For the text-containing cell, return its midpoint in (X, Y) coordinate format. 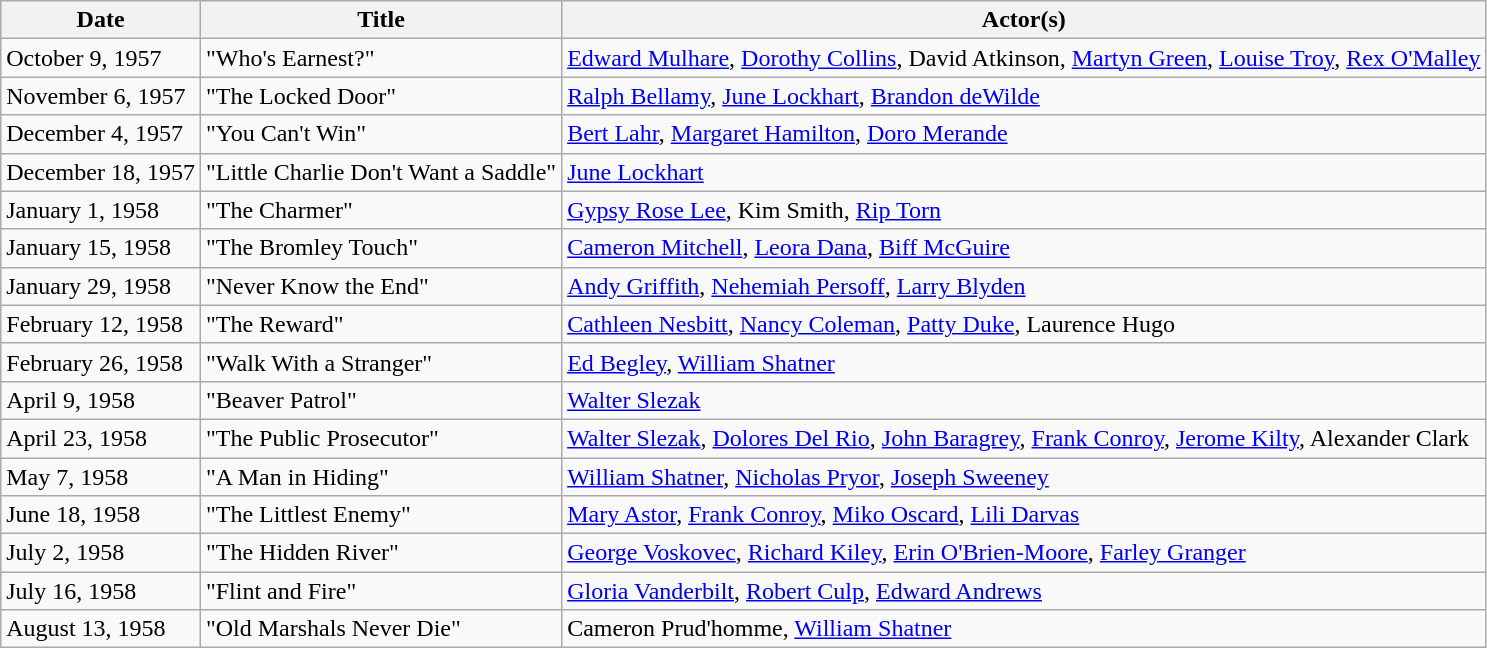
"You Can't Win" (380, 134)
"The Reward" (380, 324)
Date (101, 20)
February 26, 1958 (101, 362)
May 7, 1958 (101, 477)
January 15, 1958 (101, 248)
June 18, 1958 (101, 515)
Mary Astor, Frank Conroy, Miko Oscard, Lili Darvas (1024, 515)
Walter Slezak, Dolores Del Rio, John Baragrey, Frank Conroy, Jerome Kilty, Alexander Clark (1024, 438)
"The Locked Door" (380, 96)
"Beaver Patrol" (380, 400)
November 6, 1957 (101, 96)
June Lockhart (1024, 172)
October 9, 1957 (101, 58)
Title (380, 20)
August 13, 1958 (101, 629)
"The Public Prosecutor" (380, 438)
Gloria Vanderbilt, Robert Culp, Edward Andrews (1024, 591)
Walter Slezak (1024, 400)
Cameron Mitchell, Leora Dana, Biff McGuire (1024, 248)
Cathleen Nesbitt, Nancy Coleman, Patty Duke, Laurence Hugo (1024, 324)
"Flint and Fire" (380, 591)
Ed Begley, William Shatner (1024, 362)
Actor(s) (1024, 20)
"The Littlest Enemy" (380, 515)
"Never Know the End" (380, 286)
January 29, 1958 (101, 286)
"Little Charlie Don't Want a Saddle" (380, 172)
Ralph Bellamy, June Lockhart, Brandon deWilde (1024, 96)
Bert Lahr, Margaret Hamilton, Doro Merande (1024, 134)
"The Charmer" (380, 210)
April 9, 1958 (101, 400)
"The Bromley Touch" (380, 248)
Cameron Prud'homme, William Shatner (1024, 629)
George Voskovec, Richard Kiley, Erin O'Brien-Moore, Farley Granger (1024, 553)
December 18, 1957 (101, 172)
July 2, 1958 (101, 553)
April 23, 1958 (101, 438)
"Walk With a Stranger" (380, 362)
July 16, 1958 (101, 591)
"A Man in Hiding" (380, 477)
William Shatner, Nicholas Pryor, Joseph Sweeney (1024, 477)
January 1, 1958 (101, 210)
Edward Mulhare, Dorothy Collins, David Atkinson, Martyn Green, Louise Troy, Rex O'Malley (1024, 58)
"The Hidden River" (380, 553)
February 12, 1958 (101, 324)
Gypsy Rose Lee, Kim Smith, Rip Torn (1024, 210)
Andy Griffith, Nehemiah Persoff, Larry Blyden (1024, 286)
"Old Marshals Never Die" (380, 629)
"Who's Earnest?" (380, 58)
December 4, 1957 (101, 134)
